Capture the cell that displays the provided text and extract its [x, y] central coordinate. 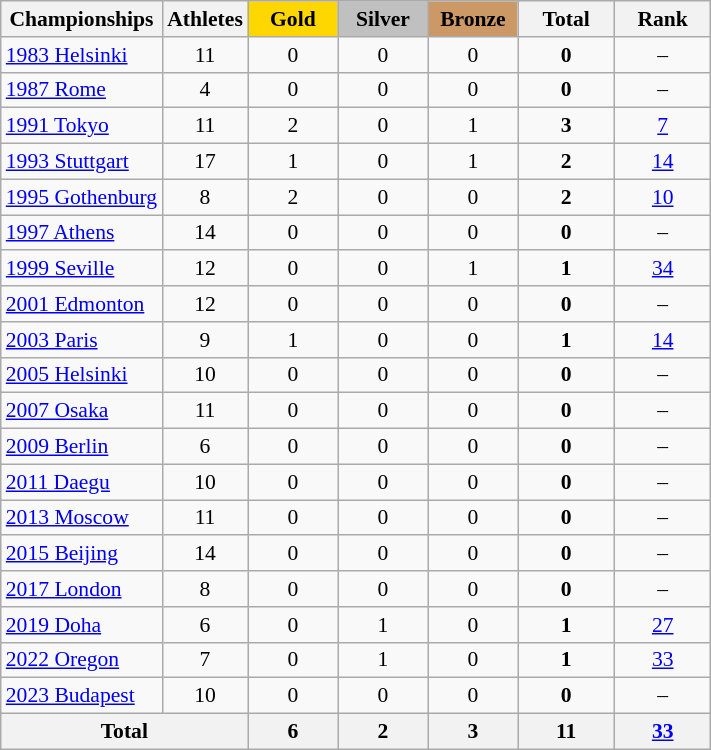
2023 Budapest [82, 696]
1999 Seville [82, 269]
Bronze [473, 19]
17 [205, 162]
27 [662, 625]
1995 Gothenburg [82, 197]
2011 Daegu [82, 482]
2009 Berlin [82, 447]
2017 London [82, 589]
1987 Rome [82, 90]
Rank [662, 19]
1993 Stuttgart [82, 162]
2013 Moscow [82, 518]
1991 Tokyo [82, 126]
Gold [293, 19]
34 [662, 269]
1983 Helsinki [82, 55]
2001 Edmonton [82, 304]
4 [205, 90]
2015 Beijing [82, 554]
2003 Paris [82, 340]
Championships [82, 19]
9 [205, 340]
2005 Helsinki [82, 375]
2022 Oregon [82, 660]
Athletes [205, 19]
2019 Doha [82, 625]
Silver [383, 19]
1997 Athens [82, 233]
2007 Osaka [82, 411]
